Output the (x, y) coordinate of the center of the cell containing the given text.  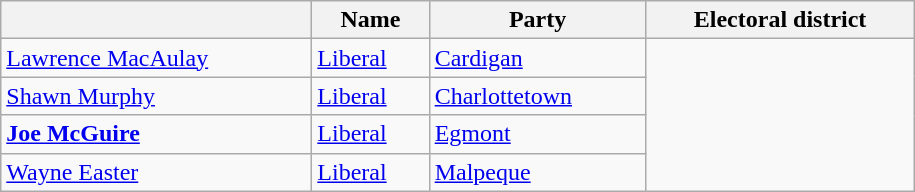
Joe McGuire (156, 134)
Wayne Easter (156, 172)
Party (538, 20)
Malpeque (538, 172)
Name (370, 20)
Egmont (538, 134)
Lawrence MacAulay (156, 58)
Charlottetown (538, 96)
Cardigan (538, 58)
Electoral district (780, 20)
Shawn Murphy (156, 96)
